For the text-containing cell, return its midpoint in [X, Y] coordinate format. 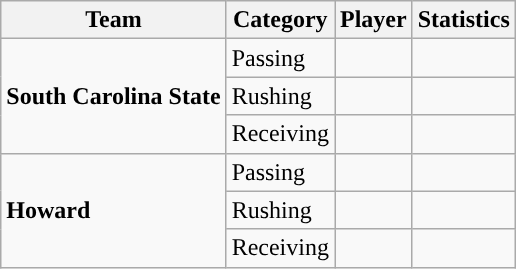
Category [280, 20]
Player [373, 20]
Howard [114, 210]
Team [114, 20]
Statistics [464, 20]
South Carolina State [114, 96]
